Search for the cell housing the specified text and yield its [X, Y] center coordinate. 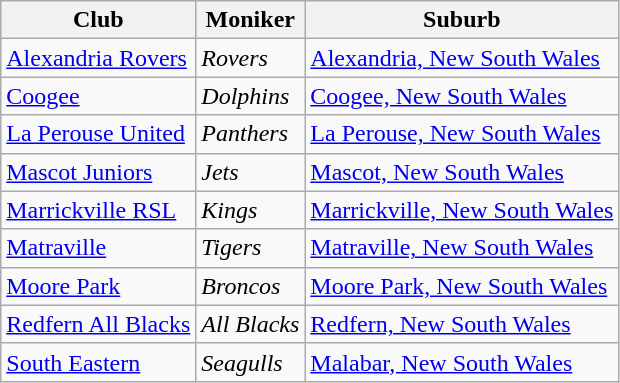
Marrickville, New South Wales [462, 210]
Rovers [250, 58]
Moore Park [98, 286]
Redfern All Blacks [98, 324]
All Blacks [250, 324]
Kings [250, 210]
Panthers [250, 134]
Tigers [250, 248]
Broncos [250, 286]
Matraville, New South Wales [462, 248]
Moore Park, New South Wales [462, 286]
La Perouse United [98, 134]
Malabar, New South Wales [462, 362]
Alexandria, New South Wales [462, 58]
Seagulls [250, 362]
La Perouse, New South Wales [462, 134]
Mascot, New South Wales [462, 172]
Dolphins [250, 96]
Redfern, New South Wales [462, 324]
Matraville [98, 248]
Mascot Juniors [98, 172]
Coogee [98, 96]
South Eastern [98, 362]
Suburb [462, 20]
Moniker [250, 20]
Jets [250, 172]
Alexandria Rovers [98, 58]
Club [98, 20]
Marrickville RSL [98, 210]
Coogee, New South Wales [462, 96]
